From the cell containing the given text, extract its center point as [X, Y] coordinate. 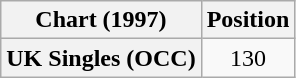
Position [248, 20]
Chart (1997) [101, 20]
UK Singles (OCC) [101, 58]
130 [248, 58]
